Provide the [x, y] coordinate of the cell's center where the given text is located.  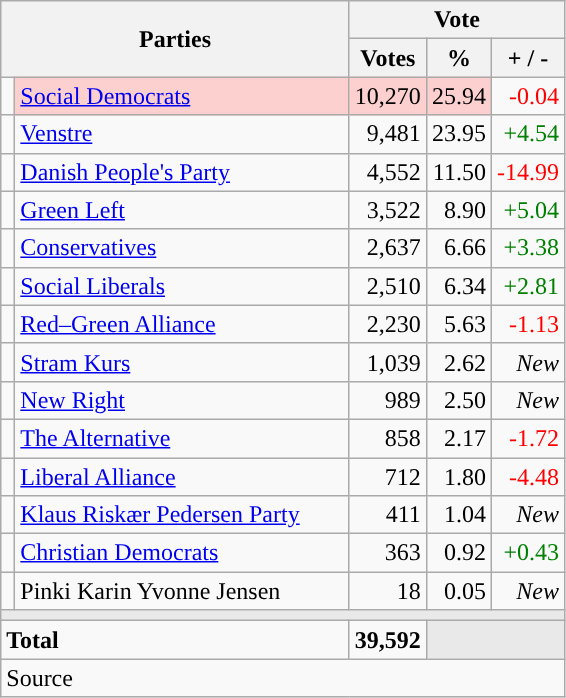
Parties [176, 39]
Red–Green Alliance [182, 324]
1.04 [458, 515]
Green Left [182, 210]
Source [283, 678]
+0.43 [528, 553]
-0.04 [528, 96]
2.17 [458, 438]
1.80 [458, 477]
2,230 [388, 324]
Venstre [182, 134]
+4.54 [528, 134]
0.05 [458, 591]
-14.99 [528, 172]
5.63 [458, 324]
-4.48 [528, 477]
+2.81 [528, 286]
Liberal Alliance [182, 477]
Christian Democrats [182, 553]
+5.04 [528, 210]
Klaus Riskær Pedersen Party [182, 515]
6.34 [458, 286]
1,039 [388, 362]
25.94 [458, 96]
411 [388, 515]
% [458, 58]
39,592 [388, 640]
2.62 [458, 362]
363 [388, 553]
6.66 [458, 248]
Social Liberals [182, 286]
+ / - [528, 58]
23.95 [458, 134]
2,637 [388, 248]
3,522 [388, 210]
Danish People's Party [182, 172]
2.50 [458, 400]
989 [388, 400]
Pinki Karin Yvonne Jensen [182, 591]
11.50 [458, 172]
18 [388, 591]
4,552 [388, 172]
0.92 [458, 553]
10,270 [388, 96]
9,481 [388, 134]
712 [388, 477]
8.90 [458, 210]
Stram Kurs [182, 362]
-1.13 [528, 324]
-1.72 [528, 438]
The Alternative [182, 438]
Vote [456, 20]
Conservatives [182, 248]
858 [388, 438]
Total [176, 640]
Social Democrats [182, 96]
+3.38 [528, 248]
New Right [182, 400]
2,510 [388, 286]
Votes [388, 58]
